For the text-containing cell, return its midpoint in [x, y] coordinate format. 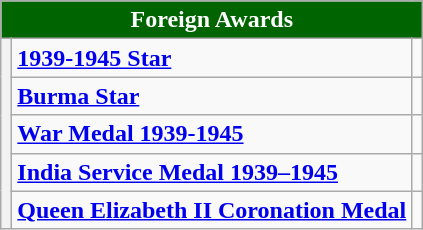
War Medal 1939-1945 [212, 134]
Queen Elizabeth II Coronation Medal [212, 210]
India Service Medal 1939–1945 [212, 172]
1939-1945 Star [212, 58]
Burma Star [212, 96]
Foreign Awards [212, 20]
